Output the [x, y] coordinate of the center of the cell containing the given text.  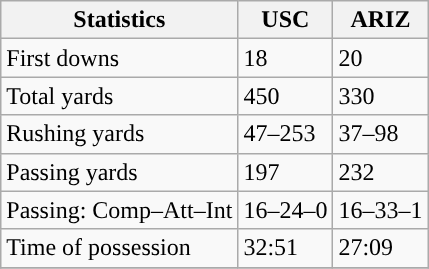
ARIZ [380, 20]
18 [286, 58]
Total yards [120, 96]
16–33–1 [380, 210]
197 [286, 172]
232 [380, 172]
330 [380, 96]
First downs [120, 58]
450 [286, 96]
Statistics [120, 20]
USC [286, 20]
Rushing yards [120, 134]
47–253 [286, 134]
37–98 [380, 134]
Time of possession [120, 248]
27:09 [380, 248]
32:51 [286, 248]
Passing yards [120, 172]
16–24–0 [286, 210]
20 [380, 58]
Passing: Comp–Att–Int [120, 210]
